For the text-containing cell, return its midpoint in (X, Y) coordinate format. 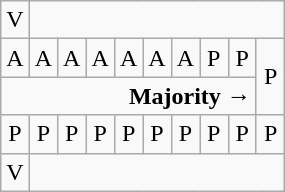
Majority → (129, 96)
